Identify which cell holds the provided text, then report its (X, Y) central coordinate. 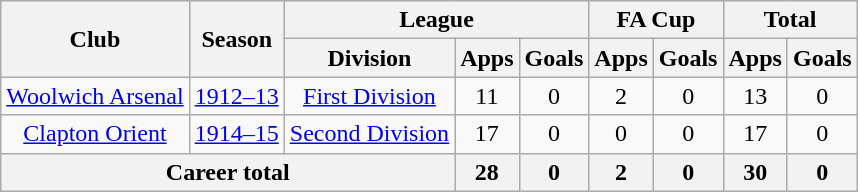
Season (236, 39)
13 (755, 96)
FA Cup (656, 20)
Club (95, 39)
Second Division (369, 134)
1912–13 (236, 96)
28 (487, 172)
1914–15 (236, 134)
Career total (228, 172)
Division (369, 58)
Woolwich Arsenal (95, 96)
Total (790, 20)
30 (755, 172)
First Division (369, 96)
11 (487, 96)
Clapton Orient (95, 134)
League (436, 20)
